Pinpoint the cell where the given text exists, returning its (x, y) midpoint coordinate. 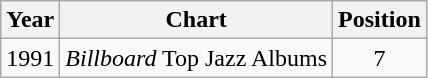
Billboard Top Jazz Albums (196, 58)
Year (30, 20)
Position (380, 20)
1991 (30, 58)
7 (380, 58)
Chart (196, 20)
